Scan for the cell matching the given text and deliver its (x, y) coordinate at center. 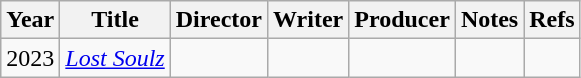
Producer (402, 20)
Title (115, 20)
Year (30, 20)
Lost Soulz (115, 58)
2023 (30, 58)
Director (218, 20)
Writer (308, 20)
Refs (552, 20)
Notes (489, 20)
